Capture the cell that displays the provided text and extract its [x, y] central coordinate. 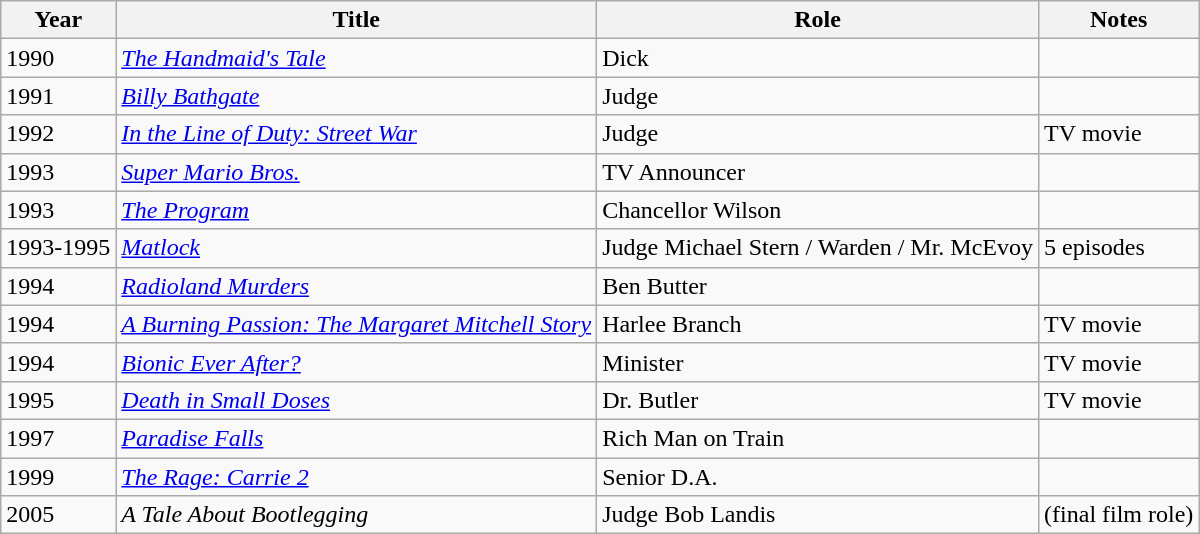
Year [58, 20]
Harlee Branch [818, 324]
TV Announcer [818, 172]
The Rage: Carrie 2 [356, 477]
The Program [356, 210]
(final film role) [1119, 515]
A Tale About Bootlegging [356, 515]
Minister [818, 362]
Death in Small Doses [356, 400]
Super Mario Bros. [356, 172]
A Burning Passion: The Margaret Mitchell Story [356, 324]
1997 [58, 438]
1993-1995 [58, 248]
1990 [58, 58]
1992 [58, 134]
Radioland Murders [356, 286]
1999 [58, 477]
Rich Man on Train [818, 438]
In the Line of Duty: Street War [356, 134]
Ben Butter [818, 286]
Paradise Falls [356, 438]
1995 [58, 400]
1991 [58, 96]
Title [356, 20]
Judge Michael Stern / Warden / Mr. McEvoy [818, 248]
Dick [818, 58]
Notes [1119, 20]
Dr. Butler [818, 400]
Judge Bob Landis [818, 515]
The Handmaid's Tale [356, 58]
Senior D.A. [818, 477]
Role [818, 20]
Chancellor Wilson [818, 210]
5 episodes [1119, 248]
Billy Bathgate [356, 96]
Bionic Ever After? [356, 362]
Matlock [356, 248]
2005 [58, 515]
